Output the (X, Y) coordinate of the center of the cell containing the given text.  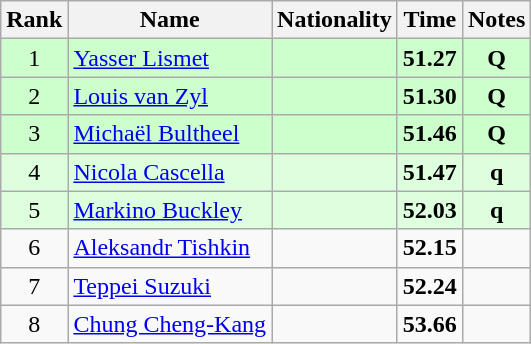
Teppei Suzuki (170, 286)
51.46 (430, 134)
Time (430, 20)
8 (34, 324)
2 (34, 96)
Chung Cheng-Kang (170, 324)
51.30 (430, 96)
Rank (34, 20)
Notes (496, 20)
51.47 (430, 172)
51.27 (430, 58)
Aleksandr Tishkin (170, 248)
Nicola Cascella (170, 172)
1 (34, 58)
Nationality (335, 20)
52.15 (430, 248)
52.03 (430, 210)
Michaël Bultheel (170, 134)
4 (34, 172)
6 (34, 248)
52.24 (430, 286)
Louis van Zyl (170, 96)
3 (34, 134)
5 (34, 210)
7 (34, 286)
Name (170, 20)
Yasser Lismet (170, 58)
Markino Buckley (170, 210)
53.66 (430, 324)
